Identify which cell holds the provided text, then report its (X, Y) central coordinate. 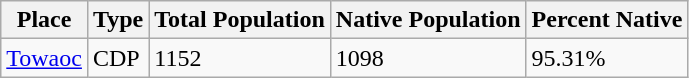
Native Population (428, 20)
95.31% (607, 58)
1098 (428, 58)
Place (44, 20)
1152 (240, 58)
Towaoc (44, 58)
Total Population (240, 20)
Percent Native (607, 20)
CDP (118, 58)
Type (118, 20)
